Return [X, Y] of the center of cell containing provided text 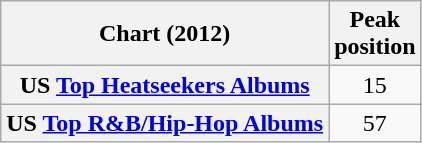
Peakposition [375, 34]
US Top Heatseekers Albums [165, 85]
US Top R&B/Hip-Hop Albums [165, 123]
57 [375, 123]
15 [375, 85]
Chart (2012) [165, 34]
